Locate the cell with the specified text and output its [x, y] center coordinate. 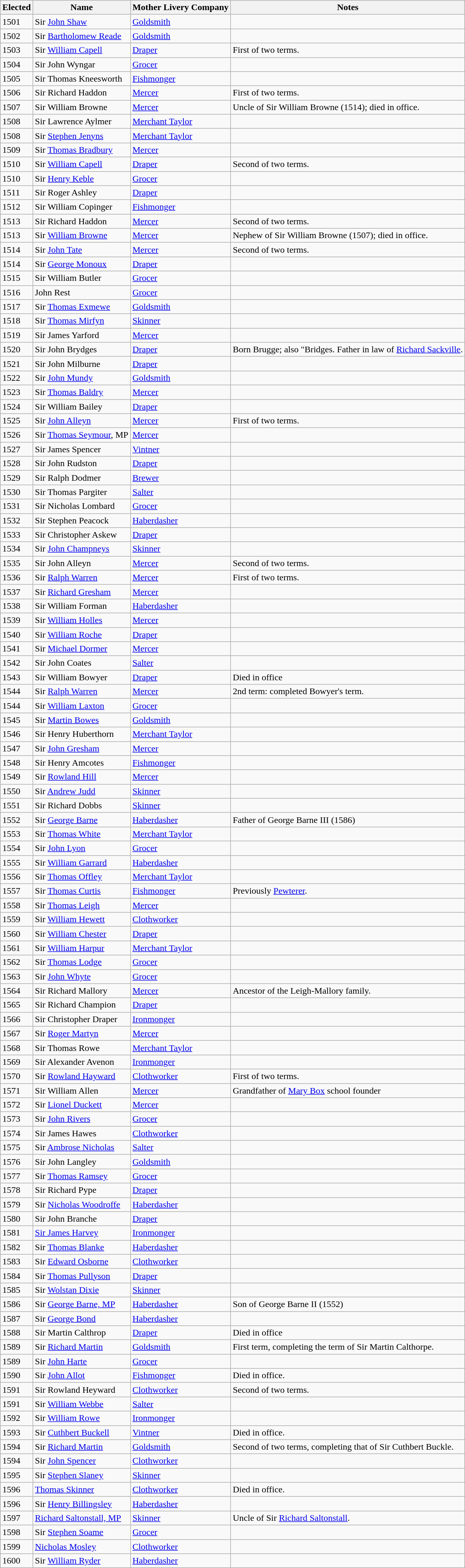
Sir Martin Calthrop [82, 1333]
1505 [16, 79]
1598 [16, 1532]
Sir Richard Dobbs [82, 805]
1595 [16, 1475]
Sir John Allot [82, 1376]
1502 [16, 36]
Sir Rowland Hill [82, 777]
Sir William Bowyer [82, 677]
Sir William Harpur [82, 948]
Sir Lionel Duckett [82, 1105]
Sir John Mundy [82, 378]
Sir Thomas Pullyson [82, 1276]
Sir Martin Bowes [82, 720]
1531 [16, 506]
Sir William Chester [82, 934]
Sir Richard Pype [82, 1190]
Sir William Roche [82, 635]
2nd term: completed Bowyer's term. [347, 692]
Sir Ralph Dodmer [82, 478]
Sir John Rivers [82, 1119]
Sir Thomas Exmewe [82, 307]
1540 [16, 635]
Sir Alexander Avenon [82, 1062]
Mother Livery Company [180, 7]
Sir Thomas Baldry [82, 392]
Sir Thomas Ramsey [82, 1176]
1536 [16, 577]
Brewer [180, 478]
1592 [16, 1418]
1587 [16, 1318]
Sir Stephen Soame [82, 1532]
Sir Richard Champion [82, 1005]
Sir William Hewett [82, 920]
1543 [16, 677]
1537 [16, 592]
Sir John Whyte [82, 976]
1529 [16, 478]
1547 [16, 748]
Sir Roger Martyn [82, 1033]
1599 [16, 1547]
1523 [16, 392]
1567 [16, 1033]
Sir William Copinger [82, 207]
1565 [16, 1005]
1541 [16, 649]
Sir James Harvey [82, 1233]
Sir Cuthbert Buckell [82, 1432]
1573 [16, 1119]
1559 [16, 920]
Sir John Spencer [82, 1461]
Richard Saltonstall, MP [82, 1518]
1519 [16, 335]
Sir Roger Ashley [82, 193]
1534 [16, 549]
Previously Pewterer. [347, 891]
1511 [16, 193]
1554 [16, 848]
1517 [16, 307]
1590 [16, 1376]
Sir Nicholas Woodroffe [82, 1204]
1518 [16, 321]
Thomas Skinner [82, 1489]
1532 [16, 520]
1521 [16, 364]
Sir Ambrose Nicholas [82, 1148]
1504 [16, 64]
Sir Stephen Jenyns [82, 136]
1588 [16, 1333]
1571 [16, 1091]
1597 [16, 1518]
1560 [16, 934]
1593 [16, 1432]
1574 [16, 1133]
Sir William Rowe [82, 1418]
1549 [16, 777]
Sir Richard Mallory [82, 991]
Sir Thomas Offley [82, 877]
Sir Henry Amcotes [82, 763]
Sir Thomas Kneesworth [82, 79]
Sir William Bailey [82, 406]
Sir Michael Dormer [82, 649]
Sir Henry Billingsley [82, 1504]
1539 [16, 620]
Sir Thomas Rowe [82, 1048]
1583 [16, 1261]
Sir Nicholas Lombard [82, 506]
Sir John Coates [82, 663]
1579 [16, 1204]
Sir Christopher Draper [82, 1019]
Sir William Holles [82, 620]
Sir Richard Gresham [82, 592]
Uncle of Sir Richard Saltonstall. [347, 1518]
Sir Stephen Peacock [82, 520]
1577 [16, 1176]
Nephew of Sir William Browne (1507); died in office. [347, 235]
Nicholas Mosley [82, 1547]
Sir William Ryder [82, 1561]
Sir Thomas Blanke [82, 1247]
Sir Thomas Mirfyn [82, 321]
Sir Rowland Hayward [82, 1076]
1557 [16, 891]
Sir Bartholomew Reade [82, 36]
Notes [347, 7]
Sir Stephen Slaney [82, 1475]
1503 [16, 50]
1501 [16, 22]
Sir John Branche [82, 1219]
Sir James Spencer [82, 449]
Elected [16, 7]
Sir Christopher Askew [82, 535]
Sir John Rudston [82, 464]
1580 [16, 1219]
1545 [16, 720]
Sir William Allen [82, 1091]
1576 [16, 1162]
Sir John Champneys [82, 549]
1553 [16, 834]
1568 [16, 1048]
Sir Edward Osborne [82, 1261]
1600 [16, 1561]
Second of two terms, completing that of Sir Cuthbert Buckle. [347, 1447]
1542 [16, 663]
First term, completing the term of Sir Martin Calthorpe. [347, 1347]
1584 [16, 1276]
1526 [16, 435]
Sir Thomas Curtis [82, 891]
Sir John Lyon [82, 848]
Name [82, 7]
Sir Wolstan Dixie [82, 1290]
1562 [16, 962]
1506 [16, 93]
1507 [16, 107]
1585 [16, 1290]
1564 [16, 991]
Sir Andrew Judd [82, 791]
1527 [16, 449]
1575 [16, 1148]
Sir George Barne, MP [82, 1304]
Son of George Barne II (1552) [347, 1304]
1558 [16, 905]
Sir John Harte [82, 1361]
Sir George Barne [82, 820]
1552 [16, 820]
Sir William Laxton [82, 706]
Sir Rowland Heyward [82, 1390]
Sir John Wyngar [82, 64]
Sir John Shaw [82, 22]
1570 [16, 1076]
1533 [16, 535]
1528 [16, 464]
Father of George Barne III (1586) [347, 820]
1551 [16, 805]
1566 [16, 1019]
Sir Henry Huberthorn [82, 734]
Sir William Forman [82, 606]
Sir Lawrence Aylmer [82, 121]
Sir John Gresham [82, 748]
Born Brugge; also "Bridges. Father in law of Richard Sackville. [347, 349]
Sir George Monoux [82, 264]
1524 [16, 406]
1516 [16, 292]
Grandfather of Mary Box school founder [347, 1091]
1550 [16, 791]
1525 [16, 421]
1548 [16, 763]
Sir William Webbe [82, 1404]
1561 [16, 948]
1520 [16, 349]
1556 [16, 877]
1555 [16, 862]
Sir Thomas Bradbury [82, 150]
1538 [16, 606]
Uncle of Sir William Browne (1514); died in office. [347, 107]
Ancestor of the Leigh-Mallory family. [347, 991]
1581 [16, 1233]
Sir Thomas Seymour, MP [82, 435]
John Rest [82, 292]
Sir John Tate [82, 250]
Sir Thomas White [82, 834]
Sir William Garrard [82, 862]
Sir Thomas Pargiter [82, 492]
Sir Thomas Leigh [82, 905]
1546 [16, 734]
1515 [16, 278]
Sir John Brydges [82, 349]
1586 [16, 1304]
Sir William Butler [82, 278]
1535 [16, 563]
Sir John Langley [82, 1162]
1509 [16, 150]
Sir James Yarford [82, 335]
1578 [16, 1190]
1563 [16, 976]
Sir James Hawes [82, 1133]
1582 [16, 1247]
1530 [16, 492]
Sir Thomas Lodge [82, 962]
Sir Henry Keble [82, 179]
1572 [16, 1105]
Sir George Bond [82, 1318]
1522 [16, 378]
1512 [16, 207]
1569 [16, 1062]
Sir John Milburne [82, 364]
